Determine the (x, y) coordinate at the center of the cell enclosing the given text.  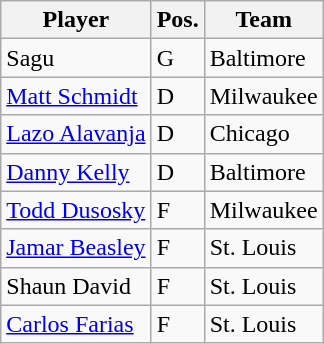
Lazo Alavanja (76, 134)
Matt Schmidt (76, 96)
Sagu (76, 58)
Pos. (178, 20)
Chicago (264, 134)
Shaun David (76, 286)
Danny Kelly (76, 172)
Jamar Beasley (76, 248)
Team (264, 20)
Carlos Farias (76, 324)
G (178, 58)
Todd Dusosky (76, 210)
Player (76, 20)
